Pinpoint the cell where the given text exists, returning its (X, Y) midpoint coordinate. 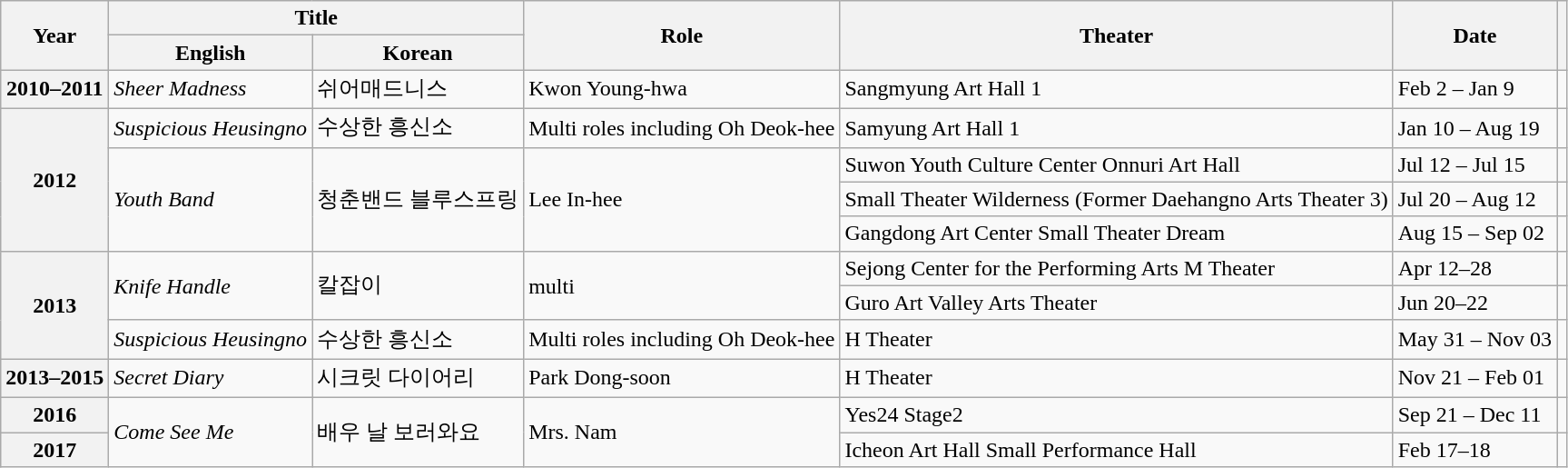
2010–2011 (54, 89)
Jul 12 – Jul 15 (1474, 164)
Korean (418, 53)
2017 (54, 450)
multi (682, 285)
Sejong Center for the Performing Arts M Theater (1117, 268)
2012 (54, 180)
Samyung Art Hall 1 (1117, 127)
2016 (54, 414)
May 31 – Nov 03 (1474, 340)
Kwon Young-hwa (682, 89)
Small Theater Wilderness (Former Daehangno Arts Theater 3) (1117, 199)
Lee In-hee (682, 199)
Title (316, 18)
Knife Handle (211, 285)
2013–2015 (54, 378)
쉬어매드니스 (418, 89)
Secret Diary (211, 378)
배우 날 보러와요 (418, 432)
Jan 10 – Aug 19 (1474, 127)
Guro Art Valley Arts Theater (1117, 303)
Sangmyung Art Hall 1 (1117, 89)
Feb 2 – Jan 9 (1474, 89)
Youth Band (211, 199)
Mrs. Nam (682, 432)
Nov 21 – Feb 01 (1474, 378)
Sheer Madness (211, 89)
Sep 21 – Dec 11 (1474, 414)
청춘밴드 블루스프링 (418, 199)
Icheon Art Hall Small Performance Hall (1117, 450)
Theater (1117, 35)
시크릿 다이어리 (418, 378)
Year (54, 35)
Yes24 Stage2 (1117, 414)
Date (1474, 35)
Aug 15 – Sep 02 (1474, 234)
2013 (54, 305)
Jul 20 – Aug 12 (1474, 199)
Role (682, 35)
Park Dong-soon (682, 378)
칼잡이 (418, 285)
Jun 20–22 (1474, 303)
Suwon Youth Culture Center Onnuri Art Hall (1117, 164)
Feb 17–18 (1474, 450)
English (211, 53)
Gangdong Art Center Small Theater Dream (1117, 234)
Apr 12–28 (1474, 268)
Come See Me (211, 432)
